From the cell containing the given text, extract its center point as (X, Y) coordinate. 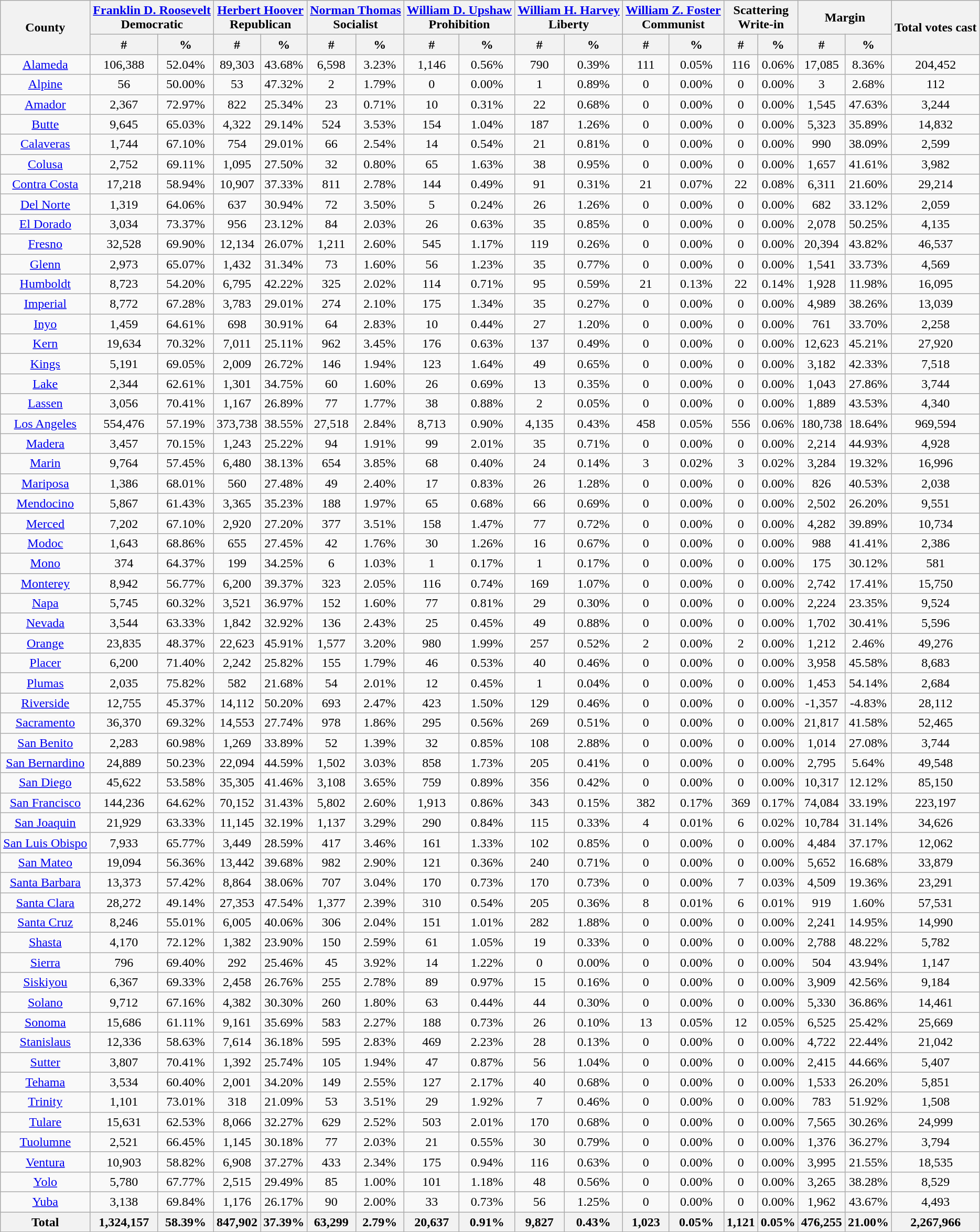
19,634 (124, 344)
2.46% (868, 643)
Norman ThomasSocialist (356, 18)
Shasta (45, 943)
3,909 (821, 982)
1,043 (821, 384)
136 (331, 623)
9,712 (124, 1002)
Los Angeles (45, 424)
5.64% (868, 763)
476,255 (821, 1222)
2,214 (821, 444)
187 (540, 124)
137 (540, 344)
2,795 (821, 763)
693 (331, 703)
1,301 (237, 384)
17,218 (124, 184)
60 (331, 384)
San Bernardino (45, 763)
Yolo (45, 1182)
Glenn (45, 264)
Nevada (45, 623)
61 (432, 943)
0.55% (487, 1142)
21,042 (935, 1042)
44.93% (868, 444)
21.68% (284, 683)
32.92% (284, 623)
27 (540, 324)
11.98% (868, 284)
1.22% (487, 963)
Imperial (45, 304)
Mariposa (45, 483)
3,794 (935, 1142)
14.95% (868, 923)
0.94% (487, 1162)
343 (540, 803)
49,548 (935, 763)
2.68% (868, 84)
33.89% (284, 743)
5,323 (821, 124)
2.23% (487, 1042)
Colusa (45, 164)
28,272 (124, 902)
53.58% (186, 783)
46 (432, 663)
2,386 (935, 543)
2.88% (594, 743)
27.20% (284, 523)
32,528 (124, 244)
21,817 (821, 723)
1,392 (237, 1062)
63,299 (331, 1222)
274 (331, 304)
269 (540, 723)
1,121 (740, 1222)
Herbert HooverRepublican (261, 18)
35.89% (868, 124)
26.89% (284, 404)
2.54% (380, 144)
1,319 (124, 204)
12,134 (237, 244)
27.08% (868, 743)
2.02% (380, 284)
858 (432, 763)
29.49% (284, 1182)
0.77% (594, 264)
29,214 (935, 184)
3.45% (380, 344)
0.27% (594, 304)
32.27% (284, 1122)
2,078 (821, 224)
Fresno (45, 244)
68.01% (186, 483)
30.94% (284, 204)
0.83% (487, 483)
24,999 (935, 1122)
Yuba (45, 1202)
204,452 (935, 64)
2,788 (821, 943)
16,095 (935, 284)
17,085 (821, 64)
40.06% (284, 923)
3.53% (380, 124)
15 (540, 982)
37.33% (284, 184)
155 (331, 663)
5,780 (124, 1182)
0.10% (594, 1022)
70.32% (186, 344)
13,039 (935, 304)
14,112 (237, 703)
47.63% (868, 104)
San Benito (45, 743)
811 (331, 184)
1.33% (487, 842)
1.80% (380, 1002)
7,933 (124, 842)
6,795 (237, 284)
40.53% (868, 483)
3,982 (935, 164)
1,657 (821, 164)
504 (821, 963)
66.45% (186, 1142)
1,023 (646, 1222)
6,525 (821, 1022)
1,432 (237, 264)
0.80% (380, 164)
14,553 (237, 723)
4,282 (821, 523)
2.00% (380, 1202)
582 (237, 683)
0.97% (487, 982)
15,686 (124, 1022)
San Mateo (45, 862)
Modoc (45, 543)
2.39% (380, 902)
70.15% (186, 444)
58.39% (186, 1222)
54.14% (868, 683)
822 (237, 104)
9,645 (124, 124)
Santa Clara (45, 902)
Sutter (45, 1062)
William H. HarveyLiberty (569, 18)
318 (237, 1102)
503 (432, 1122)
11,145 (237, 823)
240 (540, 862)
306 (331, 923)
21.60% (868, 184)
16.68% (868, 862)
2.10% (380, 304)
34.20% (284, 1082)
123 (432, 364)
Mendocino (45, 503)
1,211 (331, 244)
20,394 (821, 244)
2,267,966 (935, 1222)
1.88% (594, 923)
85 (331, 1182)
2,258 (935, 324)
56.77% (186, 583)
3.20% (380, 643)
2.59% (380, 943)
27.50% (284, 164)
72 (331, 204)
3,457 (124, 444)
45,622 (124, 783)
23.35% (868, 603)
25.74% (284, 1062)
2,224 (821, 603)
3,783 (237, 304)
796 (124, 963)
4,493 (935, 1202)
52.04% (186, 64)
Sierra (45, 963)
16,996 (935, 463)
1.07% (594, 583)
60.98% (186, 743)
54 (331, 683)
980 (432, 643)
373,738 (237, 424)
3.85% (380, 463)
William D. UpshawProhibition (459, 18)
0.65% (594, 364)
26.17% (284, 1202)
3,284 (821, 463)
Marin (45, 463)
4,722 (821, 1042)
27,920 (935, 344)
63 (432, 1002)
1.99% (487, 643)
69.40% (186, 963)
Trinity (45, 1102)
0.67% (594, 543)
21.09% (284, 1102)
1,095 (237, 164)
Madera (45, 444)
Total votes cast (935, 27)
0.53% (487, 663)
60.32% (186, 603)
8,529 (935, 1182)
1.73% (487, 763)
43.67% (868, 1202)
260 (331, 1002)
58.94% (186, 184)
21.55% (868, 1162)
0.08% (778, 184)
-1,357 (821, 703)
102 (540, 842)
29.14% (284, 124)
22.44% (868, 1042)
2,599 (935, 144)
2.79% (380, 1222)
5,782 (935, 943)
111 (646, 64)
23.12% (284, 224)
27.45% (284, 543)
106,388 (124, 64)
65.03% (186, 124)
3.65% (380, 783)
San Luis Obispo (45, 842)
3.03% (380, 763)
176 (432, 344)
3,056 (124, 404)
18.64% (868, 424)
423 (432, 703)
23,835 (124, 643)
Lake (45, 384)
1,502 (331, 763)
50.20% (284, 703)
Humboldt (45, 284)
5,330 (821, 1002)
69.32% (186, 723)
41.58% (868, 723)
27.74% (284, 723)
68.86% (186, 543)
369 (740, 803)
39.37% (284, 583)
151 (432, 923)
655 (237, 543)
37.17% (868, 842)
581 (935, 563)
52,465 (935, 723)
1.97% (380, 503)
3,034 (124, 224)
2,742 (821, 583)
Alpine (45, 84)
1,014 (821, 743)
50.00% (186, 84)
4,484 (821, 842)
707 (331, 882)
25.11% (284, 344)
149 (331, 1082)
69.11% (186, 164)
14,990 (935, 923)
1,533 (821, 1082)
3.23% (380, 64)
1.25% (594, 1202)
33.73% (868, 264)
Monterey (45, 583)
19,094 (124, 862)
654 (331, 463)
790 (540, 64)
8 (646, 902)
7,614 (237, 1042)
10,317 (821, 783)
0.91% (487, 1222)
0.42% (594, 783)
8,246 (124, 923)
595 (331, 1042)
382 (646, 803)
Tuolumne (45, 1142)
15,750 (935, 583)
2,283 (124, 743)
4,382 (237, 1002)
1.92% (487, 1102)
36,370 (124, 723)
73 (331, 264)
5,407 (935, 1062)
Placer (45, 663)
1,928 (821, 284)
310 (432, 902)
26.76% (284, 982)
154 (432, 124)
5,191 (124, 364)
2.04% (380, 923)
3,244 (935, 104)
6,598 (331, 64)
33,879 (935, 862)
1,889 (821, 404)
990 (821, 144)
2,502 (821, 503)
69.90% (186, 244)
Sonoma (45, 1022)
25 (432, 623)
7,565 (821, 1122)
24,889 (124, 763)
556 (740, 424)
146 (331, 364)
629 (331, 1122)
38.55% (284, 424)
1,101 (124, 1102)
0.24% (487, 204)
21,929 (124, 823)
377 (331, 523)
67.28% (186, 304)
Del Norte (45, 204)
19.32% (868, 463)
48 (540, 1182)
1,212 (821, 643)
982 (331, 862)
48.22% (868, 943)
10,784 (821, 823)
1,324,157 (124, 1222)
15,631 (124, 1122)
1.91% (380, 444)
2,458 (237, 982)
121 (432, 862)
95 (540, 284)
5,851 (935, 1082)
33.70% (868, 324)
ScatteringWrite-in (761, 18)
43.82% (868, 244)
65.07% (186, 264)
1,146 (432, 64)
Siskiyou (45, 982)
8,713 (432, 424)
36.27% (868, 1142)
24 (540, 463)
2,009 (237, 364)
1.50% (487, 703)
27.48% (284, 483)
180,738 (821, 424)
28.59% (284, 842)
Orange (45, 643)
32.19% (284, 823)
4,989 (821, 304)
12,062 (935, 842)
2,367 (124, 104)
1,744 (124, 144)
62.53% (186, 1122)
1.63% (487, 164)
42.56% (868, 982)
62.61% (186, 384)
4,928 (935, 444)
919 (821, 902)
38.28% (868, 1182)
10,734 (935, 523)
554,476 (124, 424)
14,832 (935, 124)
42 (331, 543)
0.59% (594, 284)
3,182 (821, 364)
1,459 (124, 324)
99 (432, 444)
33.19% (868, 803)
39.68% (284, 862)
Plumas (45, 683)
2.27% (380, 1022)
5,596 (935, 623)
1,541 (821, 264)
698 (237, 324)
42.33% (868, 364)
7,011 (237, 344)
7,202 (124, 523)
45.21% (868, 344)
50.23% (186, 763)
3.50% (380, 204)
6,480 (237, 463)
67.16% (186, 1002)
2.90% (380, 862)
1,382 (237, 943)
115 (540, 823)
323 (331, 583)
14,461 (935, 1002)
Inyo (45, 324)
1.01% (487, 923)
58.63% (186, 1042)
583 (331, 1022)
Amador (45, 104)
Butte (45, 124)
33 (432, 1202)
6,005 (237, 923)
1.03% (380, 563)
35.69% (284, 1022)
Santa Barbara (45, 882)
469 (432, 1042)
1,386 (124, 483)
0.86% (487, 803)
783 (821, 1102)
12.12% (868, 783)
61.43% (186, 503)
52 (331, 743)
26.72% (284, 364)
1.20% (594, 324)
72.12% (186, 943)
2,752 (124, 164)
56.36% (186, 862)
Ventura (45, 1162)
8,772 (124, 304)
2.40% (380, 483)
5 (432, 204)
8,942 (124, 583)
25.34% (284, 104)
55.01% (186, 923)
38.09% (868, 144)
47.32% (284, 84)
7,518 (935, 364)
38.13% (284, 463)
San Francisco (45, 803)
Lassen (45, 404)
17 (432, 483)
38.26% (868, 304)
13,442 (237, 862)
Santa Cruz (45, 923)
Tehama (45, 1082)
64.37% (186, 563)
0.87% (487, 1062)
Merced (45, 523)
31.14% (868, 823)
3,807 (124, 1062)
3,449 (237, 842)
150 (331, 943)
255 (331, 982)
3,995 (821, 1162)
1,545 (821, 104)
Contra Costa (45, 184)
2,035 (124, 683)
48.37% (186, 643)
23 (331, 104)
458 (646, 424)
1.77% (380, 404)
64 (331, 324)
39.89% (868, 523)
47.54% (284, 902)
47 (432, 1062)
46,537 (935, 244)
105 (331, 1062)
2,515 (237, 1182)
290 (432, 823)
70,152 (237, 803)
1,377 (331, 902)
69.05% (186, 364)
3.04% (380, 882)
2,973 (124, 264)
1,269 (237, 743)
2,521 (124, 1142)
759 (432, 783)
Calaveras (45, 144)
1.86% (380, 723)
6,367 (124, 982)
2,684 (935, 683)
969,594 (935, 424)
Stanislaus (45, 1042)
60.40% (186, 1082)
85,150 (935, 783)
12,336 (124, 1042)
19 (540, 943)
45.37% (186, 703)
Franklin D. RooseveltDemocratic (152, 18)
108 (540, 743)
2,415 (821, 1062)
12,623 (821, 344)
8,864 (237, 882)
25.46% (284, 963)
3,534 (124, 1082)
0.84% (487, 823)
2.17% (487, 1082)
0.95% (594, 164)
68 (432, 463)
199 (237, 563)
Kern (45, 344)
1.39% (380, 743)
Kings (45, 364)
129 (540, 703)
36.86% (868, 1002)
71.40% (186, 663)
27,353 (237, 902)
0.74% (487, 583)
101 (432, 1182)
119 (540, 244)
161 (432, 842)
2.84% (380, 424)
9,524 (935, 603)
36.97% (284, 603)
26.07% (284, 244)
2.34% (380, 1162)
4,569 (935, 264)
4,170 (124, 943)
9,551 (935, 503)
325 (331, 284)
89 (432, 982)
65.77% (186, 842)
13,373 (124, 882)
94 (331, 444)
67.77% (186, 1182)
356 (540, 783)
43.53% (868, 404)
3,544 (124, 623)
Total (45, 1222)
73.37% (186, 224)
50.25% (868, 224)
988 (821, 543)
41.61% (868, 164)
962 (331, 344)
69.33% (186, 982)
9,764 (124, 463)
1,376 (821, 1142)
89,303 (237, 64)
41.46% (284, 783)
3,265 (821, 1182)
8,683 (935, 663)
28 (540, 1042)
61.11% (186, 1022)
64.62% (186, 803)
9,184 (935, 982)
33.12% (868, 204)
45.58% (868, 663)
2,001 (237, 1082)
57.19% (186, 424)
44.66% (868, 1062)
0.72% (594, 523)
37.27% (284, 1162)
4,509 (821, 882)
1.18% (487, 1182)
5,745 (124, 603)
1,842 (237, 623)
2,241 (821, 923)
223,197 (935, 803)
William Z. FosterCommunist (673, 18)
91 (540, 184)
1.17% (487, 244)
1.64% (487, 364)
3,958 (821, 663)
144,236 (124, 803)
2.05% (380, 583)
54.20% (186, 284)
295 (432, 723)
1.00% (380, 1182)
16 (540, 543)
10,907 (237, 184)
417 (331, 842)
Sacramento (45, 723)
3.92% (380, 963)
152 (331, 603)
22,623 (237, 643)
754 (237, 144)
0.26% (594, 244)
30.30% (284, 1002)
1,137 (331, 823)
847,902 (237, 1222)
9,161 (237, 1022)
374 (124, 563)
1,167 (237, 404)
1,243 (237, 444)
127 (432, 1082)
58.82% (186, 1162)
30.91% (284, 324)
49.14% (186, 902)
2,344 (124, 384)
1,147 (935, 963)
0.51% (594, 723)
73.01% (186, 1102)
San Joaquin (45, 823)
114 (432, 284)
3,365 (237, 503)
Mono (45, 563)
51.92% (868, 1102)
956 (237, 224)
45 (331, 963)
978 (331, 723)
1,702 (821, 623)
Tulare (45, 1122)
31.43% (284, 803)
433 (331, 1162)
0.52% (594, 643)
74,084 (821, 803)
1,453 (821, 683)
37.39% (284, 1222)
57,531 (935, 902)
69.84% (186, 1202)
23.90% (284, 943)
72.97% (186, 104)
5,652 (821, 862)
27.86% (868, 384)
761 (821, 324)
1.05% (487, 943)
45.91% (284, 643)
0.35% (594, 384)
2,920 (237, 523)
0.41% (594, 763)
2.47% (380, 703)
1,643 (124, 543)
112 (935, 84)
20,637 (432, 1222)
1,145 (237, 1142)
30.41% (868, 623)
34,626 (935, 823)
292 (237, 963)
43.94% (868, 963)
30.26% (868, 1122)
4,322 (237, 124)
Alameda (45, 64)
8,723 (124, 284)
3,108 (331, 783)
25.82% (284, 663)
San Diego (45, 783)
23,291 (935, 882)
64.06% (186, 204)
3,521 (237, 603)
49,276 (935, 643)
41.41% (868, 543)
158 (432, 523)
1,913 (432, 803)
2.55% (380, 1082)
6,908 (237, 1162)
21.00% (868, 1222)
28,112 (935, 703)
County (45, 27)
1.76% (380, 543)
560 (237, 483)
1,962 (821, 1202)
44.59% (284, 763)
34.25% (284, 563)
Napa (45, 603)
35,305 (237, 783)
2.52% (380, 1122)
682 (821, 204)
5,802 (331, 803)
524 (331, 124)
57.42% (186, 882)
25.22% (284, 444)
0.03% (778, 882)
826 (821, 483)
El Dorado (45, 224)
3.46% (380, 842)
5,867 (124, 503)
6,311 (821, 184)
3.29% (380, 823)
25,669 (935, 1022)
1.23% (487, 264)
2,059 (935, 204)
1,508 (935, 1102)
25.42% (868, 1022)
0.15% (594, 803)
22,094 (237, 763)
0.79% (594, 1142)
257 (540, 643)
38.06% (284, 882)
545 (432, 244)
64.61% (186, 324)
1.34% (487, 304)
2,038 (935, 483)
Margin (845, 18)
84 (331, 224)
2.43% (380, 623)
57.45% (186, 463)
282 (540, 923)
1,176 (237, 1202)
8,066 (237, 1122)
9,827 (540, 1222)
17.41% (868, 583)
3,138 (124, 1202)
12,755 (124, 703)
42.22% (284, 284)
0.39% (594, 64)
2,242 (237, 663)
19.36% (868, 882)
0.16% (594, 982)
144 (432, 184)
27,518 (331, 424)
90 (331, 1202)
4 (646, 823)
34.75% (284, 384)
-4.83% (868, 703)
31.34% (284, 264)
0.04% (594, 683)
30.18% (284, 1142)
1.47% (487, 523)
8.36% (868, 64)
75.82% (186, 683)
0.07% (696, 184)
18,535 (935, 1162)
Riverside (45, 703)
1.28% (594, 483)
44 (540, 1002)
35.23% (284, 503)
36.18% (284, 1042)
4,340 (935, 404)
30.12% (868, 563)
0.40% (487, 463)
637 (237, 204)
1,577 (331, 643)
0.90% (487, 424)
43.68% (284, 64)
10,903 (124, 1162)
169 (540, 583)
Solano (45, 1002)
